Output the (X, Y) coordinate of the center of the cell containing the given text.  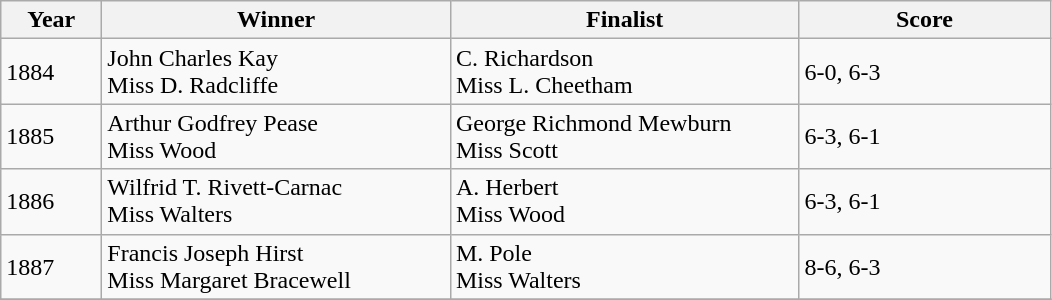
6-0, 6-3 (924, 72)
Score (924, 20)
1884 (52, 72)
1886 (52, 202)
Wilfrid T. Rivett-Carnac Miss Walters (276, 202)
8-6, 6-3 (924, 266)
Francis Joseph Hirst Miss Margaret Bracewell (276, 266)
Arthur Godfrey Pease Miss Wood (276, 136)
1887 (52, 266)
C. Richardson Miss L. Cheetham (624, 72)
Finalist (624, 20)
A. Herbert Miss Wood (624, 202)
1885 (52, 136)
George Richmond Mewburn Miss Scott (624, 136)
M. Pole Miss Walters (624, 266)
Year (52, 20)
Winner (276, 20)
John Charles Kay Miss D. Radcliffe (276, 72)
